Pinpoint the cell where the given text exists, returning its (X, Y) midpoint coordinate. 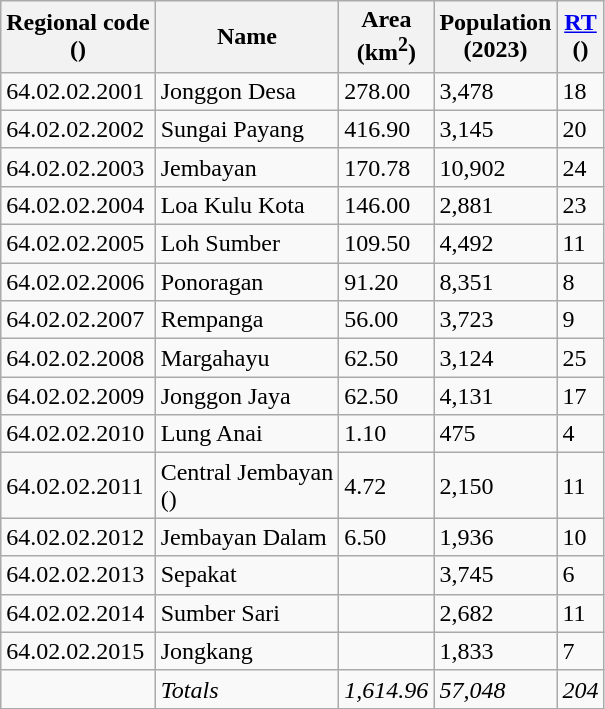
Loa Kulu Kota (247, 205)
64.02.02.2015 (78, 651)
1.10 (386, 434)
64.02.02.2009 (78, 396)
Lung Anai (247, 434)
64.02.02.2003 (78, 167)
3,124 (496, 358)
1,614.96 (386, 689)
1,833 (496, 651)
170.78 (386, 167)
10 (580, 537)
10,902 (496, 167)
3,145 (496, 129)
Rempanga (247, 320)
Name (247, 37)
64.02.02.2011 (78, 486)
146.00 (386, 205)
2,150 (496, 486)
64.02.02.2013 (78, 575)
Central Jembayan() (247, 486)
57,048 (496, 689)
64.02.02.2014 (78, 613)
8 (580, 282)
Regional code() (78, 37)
23 (580, 205)
Ponoragan (247, 282)
109.50 (386, 244)
RT() (580, 37)
64.02.02.2002 (78, 129)
20 (580, 129)
56.00 (386, 320)
Jonggon Desa (247, 91)
204 (580, 689)
Jembayan (247, 167)
7 (580, 651)
4.72 (386, 486)
Margahayu (247, 358)
2,682 (496, 613)
64.02.02.2007 (78, 320)
Sumber Sari (247, 613)
17 (580, 396)
64.02.02.2006 (78, 282)
Jembayan Dalam (247, 537)
475 (496, 434)
64.02.02.2001 (78, 91)
2,881 (496, 205)
1,936 (496, 537)
64.02.02.2012 (78, 537)
64.02.02.2008 (78, 358)
6.50 (386, 537)
Loh Sumber (247, 244)
278.00 (386, 91)
4,492 (496, 244)
3,478 (496, 91)
18 (580, 91)
Area (km2) (386, 37)
4 (580, 434)
Jonggon Jaya (247, 396)
6 (580, 575)
64.02.02.2005 (78, 244)
4,131 (496, 396)
9 (580, 320)
64.02.02.2004 (78, 205)
416.90 (386, 129)
24 (580, 167)
3,745 (496, 575)
Jongkang (247, 651)
Population (2023) (496, 37)
91.20 (386, 282)
Sungai Payang (247, 129)
8,351 (496, 282)
Sepakat (247, 575)
25 (580, 358)
Totals (247, 689)
3,723 (496, 320)
64.02.02.2010 (78, 434)
